Locate the cell with the specified text and output its (X, Y) center coordinate. 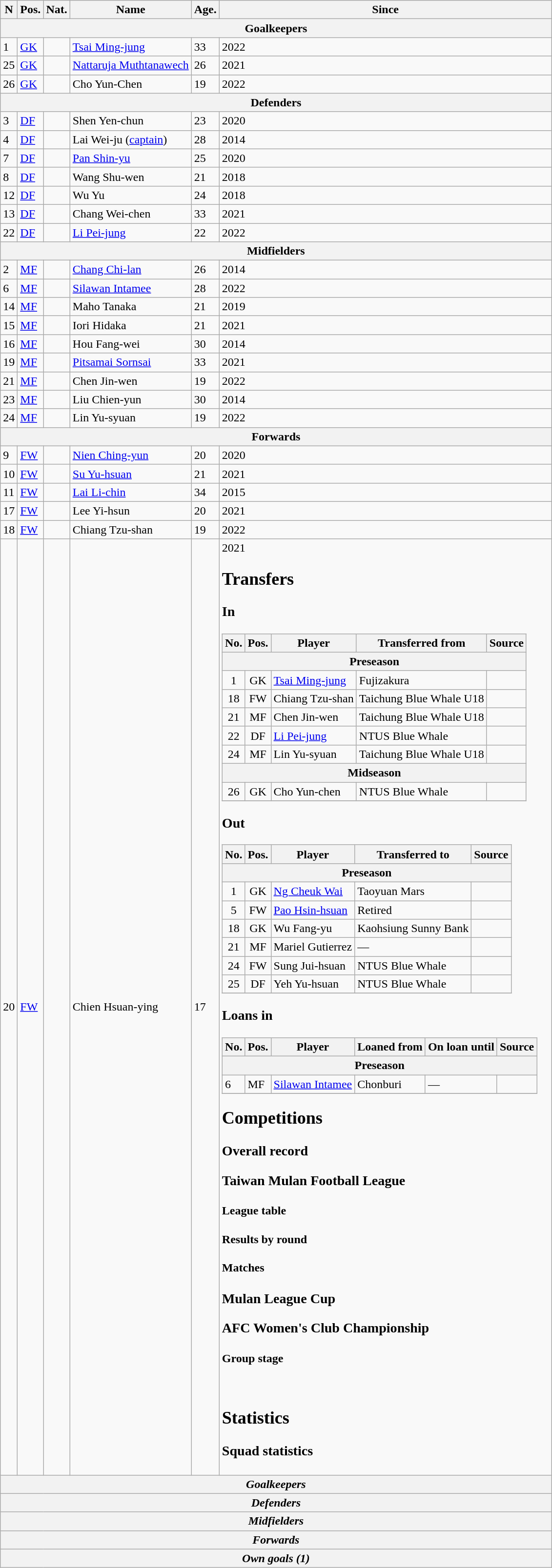
Retired (413, 910)
Ng Cheuk Wai (313, 891)
Kaohsiung Sunny Bank (413, 929)
Nat. (57, 10)
Taoyuan Mars (413, 891)
Loaned from (390, 1047)
Cho Yun-Chen (131, 84)
Nien Ching-yun (131, 455)
N (9, 10)
13 (9, 214)
Since (386, 10)
Maho Tanaka (131, 307)
Midseason (375, 773)
Transferred from (422, 643)
Wu Fang-yu (313, 929)
Lee Yi-hsun (131, 511)
Pitsamai Sornsai (131, 362)
10 (9, 474)
Own goals (1) (276, 1558)
Age. (205, 10)
2019 (386, 307)
Su Yu-hsuan (131, 474)
Fujizakura (422, 680)
8 (9, 177)
Mariel Gutierrez (313, 947)
Lai Li-chin (131, 492)
Liu Chien-yun (131, 399)
Lai Wei-ju (captain) (131, 139)
2 (9, 270)
Wang Shu-wen (131, 177)
Chang Chi-lan (131, 270)
2015 (386, 492)
Transferred to (413, 854)
34 (205, 492)
Chien Hsuan-ying (131, 1007)
Wu Yu (131, 195)
Sung Jui-hsuan (313, 966)
Nattaruja Muthtanawech (131, 65)
3 (9, 121)
12 (9, 195)
14 (9, 307)
4 (9, 139)
7 (9, 158)
Name (131, 10)
Pao Hsin-hsuan (313, 910)
Chonburi (390, 1084)
Iori Hidaka (131, 325)
Hou Fang-wei (131, 344)
Chang Wei-chen (131, 214)
5 (234, 910)
9 (9, 455)
Shen Yen-chun (131, 121)
Cho Yun-chen (313, 792)
16 (9, 344)
On loan until (461, 1047)
11 (9, 492)
15 (9, 325)
Pan Shin-yu (131, 158)
Yeh Yu-hsuan (313, 984)
